Extract the [x, y] coordinate from the center of the cell holding the provided text.  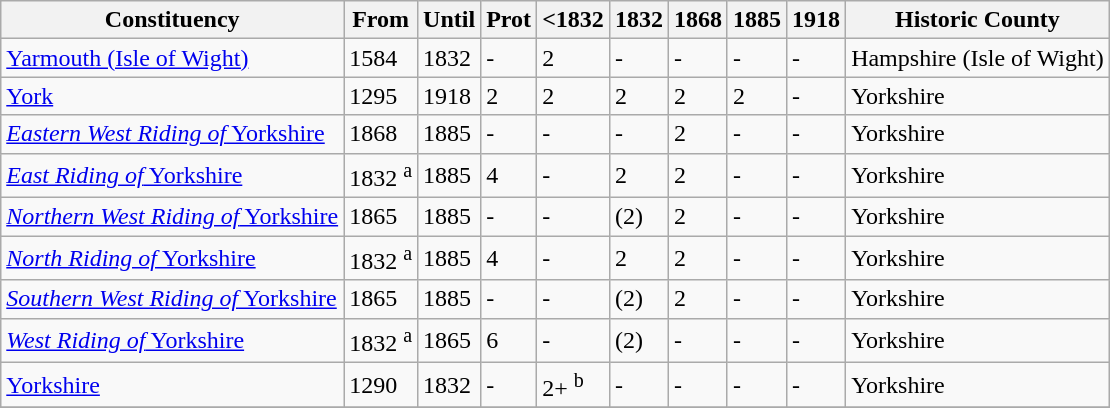
East Riding of Yorkshire [172, 176]
1295 [381, 96]
West Riding of Yorkshire [172, 340]
6 [509, 340]
1290 [381, 386]
Northern West Riding of Yorkshire [172, 217]
1584 [381, 58]
<1832 [574, 20]
Prot [509, 20]
York [172, 96]
North Riding of Yorkshire [172, 258]
Eastern West Riding of Yorkshire [172, 134]
Southern West Riding of Yorkshire [172, 299]
Hampshire (Isle of Wight) [978, 58]
Yarmouth (Isle of Wight) [172, 58]
2+ b [574, 386]
Constituency [172, 20]
Until [450, 20]
From [381, 20]
Historic County [978, 20]
